Locate the cell with the specified text and output its (X, Y) center coordinate. 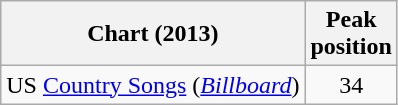
34 (351, 85)
US Country Songs (Billboard) (153, 85)
Chart (2013) (153, 34)
Peakposition (351, 34)
